Determine the (X, Y) coordinate at the center of the cell enclosing the given text.  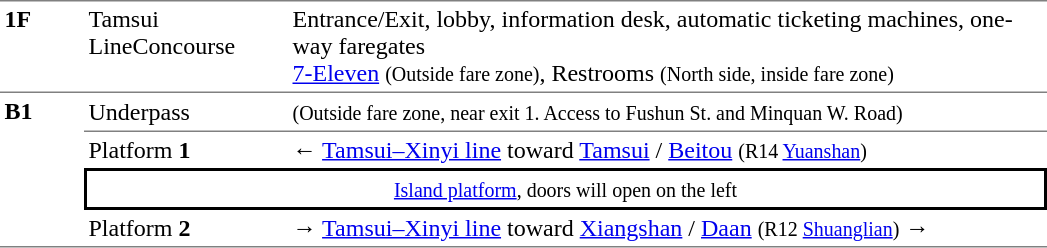
(Outside fare zone, near exit 1. Access to Fushun St. and Minquan W. Road) (668, 112)
Island platform, doors will open on the left (566, 189)
Platform 1 (186, 149)
Underpass (186, 112)
← Tamsui–Xinyi line toward Tamsui / Beitou (R14 Yuanshan) (668, 149)
1F (42, 46)
→ Tamsui–Xinyi line toward Xiangshan / Daan (R12 Shuanglian) → (668, 229)
B1 (42, 170)
Tamsui LineConcourse (186, 46)
Platform 2 (186, 229)
